Search for the cell housing the specified text and yield its (X, Y) center coordinate. 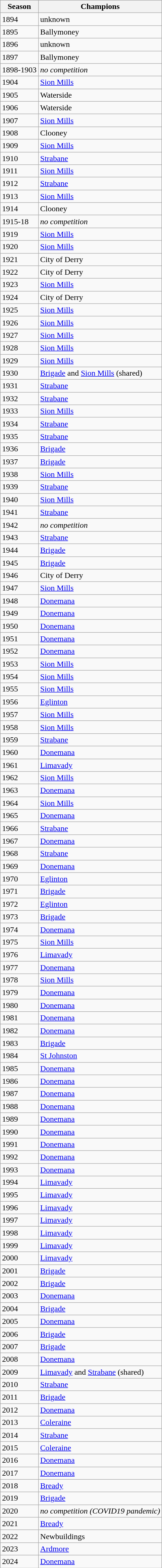
1944 (19, 550)
1969 (19, 866)
1907 (19, 120)
1978 (19, 980)
2008 (19, 1359)
1964 (19, 803)
1984 (19, 1056)
1915-18 (19, 222)
2014 (19, 1435)
1994 (19, 1182)
1999 (19, 1245)
2002 (19, 1283)
1952 (19, 651)
1895 (19, 32)
1989 (19, 1119)
1949 (19, 613)
Newbuildings (100, 1536)
1997 (19, 1220)
1894 (19, 19)
2010 (19, 1385)
1966 (19, 828)
2007 (19, 1346)
1924 (19, 297)
Season (19, 7)
1939 (19, 487)
1954 (19, 677)
1986 (19, 1081)
1923 (19, 285)
1977 (19, 968)
2001 (19, 1271)
Champions (100, 7)
2003 (19, 1296)
2000 (19, 1258)
2005 (19, 1321)
1908 (19, 133)
1948 (19, 601)
1957 (19, 714)
1922 (19, 272)
1945 (19, 563)
2016 (19, 1460)
1913 (19, 196)
1953 (19, 664)
1934 (19, 424)
1932 (19, 399)
1935 (19, 436)
1941 (19, 512)
1904 (19, 82)
1959 (19, 740)
1995 (19, 1195)
1985 (19, 1068)
1993 (19, 1169)
1911 (19, 171)
1981 (19, 1018)
2024 (19, 1561)
1982 (19, 1031)
1990 (19, 1132)
2018 (19, 1486)
Limavady and Strabane (shared) (100, 1372)
1912 (19, 184)
Brigade and Sion Mills (shared) (100, 373)
1962 (19, 778)
1938 (19, 474)
1947 (19, 588)
1976 (19, 955)
1910 (19, 158)
1980 (19, 1005)
1937 (19, 462)
1928 (19, 348)
1927 (19, 335)
Ardmore (100, 1549)
1896 (19, 45)
2006 (19, 1334)
1987 (19, 1094)
1998 (19, 1233)
2012 (19, 1410)
1988 (19, 1106)
1925 (19, 310)
1955 (19, 689)
2004 (19, 1309)
1960 (19, 752)
1905 (19, 95)
1946 (19, 576)
2020 (19, 1511)
1973 (19, 917)
1933 (19, 411)
2019 (19, 1498)
1909 (19, 145)
1992 (19, 1157)
2022 (19, 1536)
1921 (19, 259)
1963 (19, 790)
1906 (19, 108)
1936 (19, 449)
1991 (19, 1144)
1929 (19, 360)
1983 (19, 1043)
1931 (19, 386)
no competition (COVID19 pandemic) (100, 1511)
1920 (19, 247)
2017 (19, 1473)
1940 (19, 500)
1919 (19, 234)
1970 (19, 879)
1967 (19, 841)
1975 (19, 942)
1943 (19, 537)
1930 (19, 373)
1965 (19, 816)
1974 (19, 929)
1961 (19, 765)
1897 (19, 57)
1979 (19, 993)
2009 (19, 1372)
1958 (19, 727)
2011 (19, 1397)
1972 (19, 904)
2013 (19, 1423)
1968 (19, 854)
1898-1903 (19, 70)
2023 (19, 1549)
1942 (19, 525)
2021 (19, 1523)
1926 (19, 323)
1996 (19, 1208)
1914 (19, 209)
1956 (19, 702)
2015 (19, 1448)
1971 (19, 891)
1950 (19, 626)
1951 (19, 639)
St Johnston (100, 1056)
